Detect which cell encompasses the target text, then output its [X, Y] center coordinate. 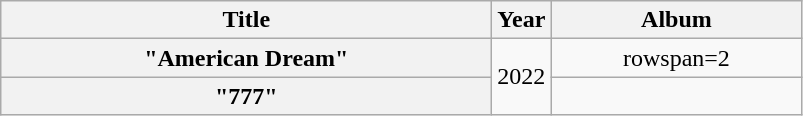
Title [246, 20]
Album [676, 20]
rowspan=2 [676, 58]
Year [522, 20]
"777" [246, 96]
2022 [522, 77]
"American Dream" [246, 58]
